Pinpoint the cell where the given text exists, returning its [x, y] midpoint coordinate. 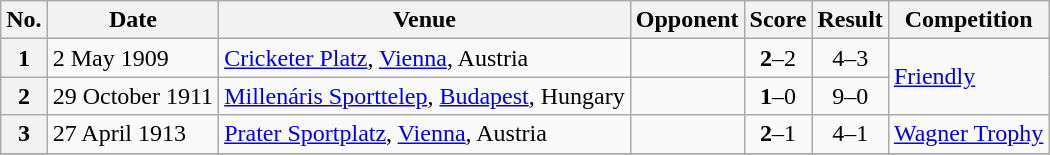
Competition [968, 20]
4–1 [850, 134]
1 [24, 58]
2–2 [778, 58]
4–3 [850, 58]
2–1 [778, 134]
Opponent [687, 20]
3 [24, 134]
Cricketer Platz, Vienna, Austria [425, 58]
Wagner Trophy [968, 134]
Prater Sportplatz, Vienna, Austria [425, 134]
9–0 [850, 96]
Result [850, 20]
2 May 1909 [132, 58]
Date [132, 20]
No. [24, 20]
Score [778, 20]
Venue [425, 20]
27 April 1913 [132, 134]
1–0 [778, 96]
2 [24, 96]
Millenáris Sporttelep, Budapest, Hungary [425, 96]
Friendly [968, 77]
29 October 1911 [132, 96]
